Search for the cell housing the specified text and yield its (x, y) center coordinate. 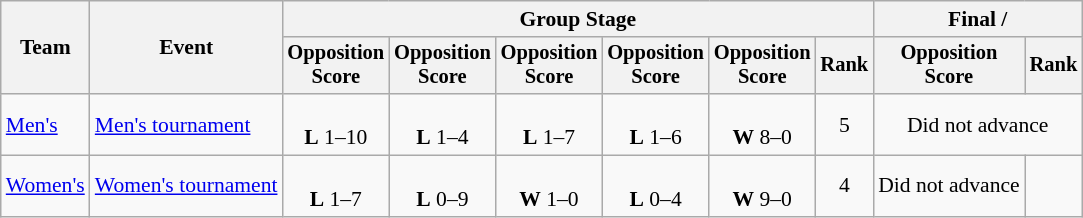
Team (46, 48)
L 0–4 (656, 186)
L 1–4 (442, 124)
Women's (46, 186)
4 (844, 186)
5 (844, 124)
L 1–6 (656, 124)
Event (186, 48)
Women's tournament (186, 186)
Final / (978, 19)
L 1–10 (336, 124)
W 9–0 (762, 186)
W 8–0 (762, 124)
Men's (46, 124)
Group Stage (578, 19)
W 1–0 (550, 186)
L 0–9 (442, 186)
Men's tournament (186, 124)
